Extract the (x, y) coordinate from the center of the cell holding the provided text.  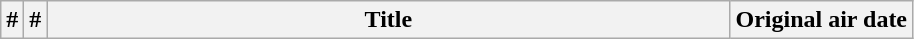
Original air date (822, 20)
Title (388, 20)
